Extract the (x, y) coordinate from the center of the cell holding the provided text.  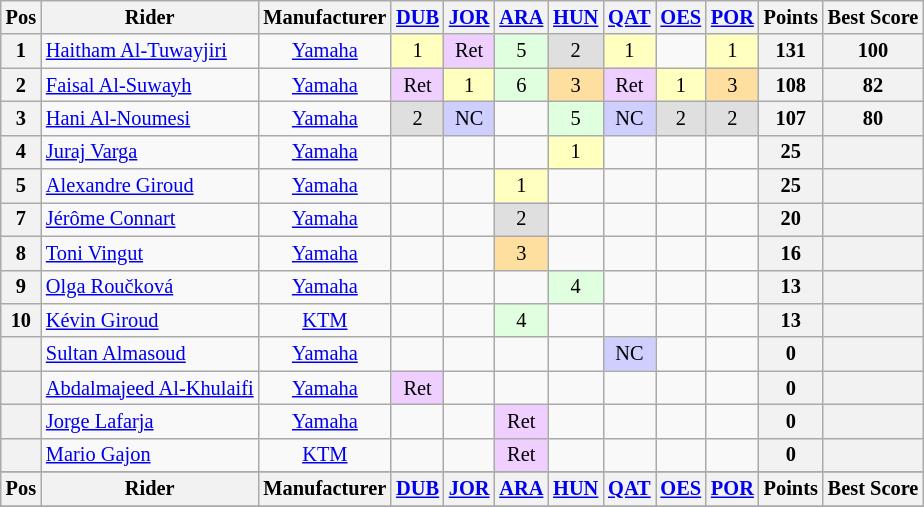
Jérôme Connart (150, 219)
100 (873, 51)
Jorge Lafarja (150, 421)
Abdalmajeed Al-Khulaifi (150, 388)
Kévin Giroud (150, 320)
Olga Roučková (150, 287)
Haitham Al-Tuwayjiri (150, 51)
20 (791, 219)
7 (21, 219)
8 (21, 253)
9 (21, 287)
Faisal Al-Suwayh (150, 85)
80 (873, 118)
10 (21, 320)
82 (873, 85)
Hani Al-Noumesi (150, 118)
Alexandre Giroud (150, 186)
Mario Gajon (150, 455)
16 (791, 253)
6 (521, 85)
131 (791, 51)
108 (791, 85)
Toni Vingut (150, 253)
107 (791, 118)
Juraj Varga (150, 152)
Sultan Almasoud (150, 354)
